From the cell containing the given text, extract its center point as [x, y] coordinate. 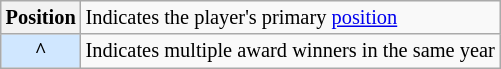
Indicates multiple award winners in the same year [290, 51]
Indicates the player's primary position [290, 17]
Position [41, 17]
^ [41, 51]
